From the cell containing the given text, extract its center point as (x, y) coordinate. 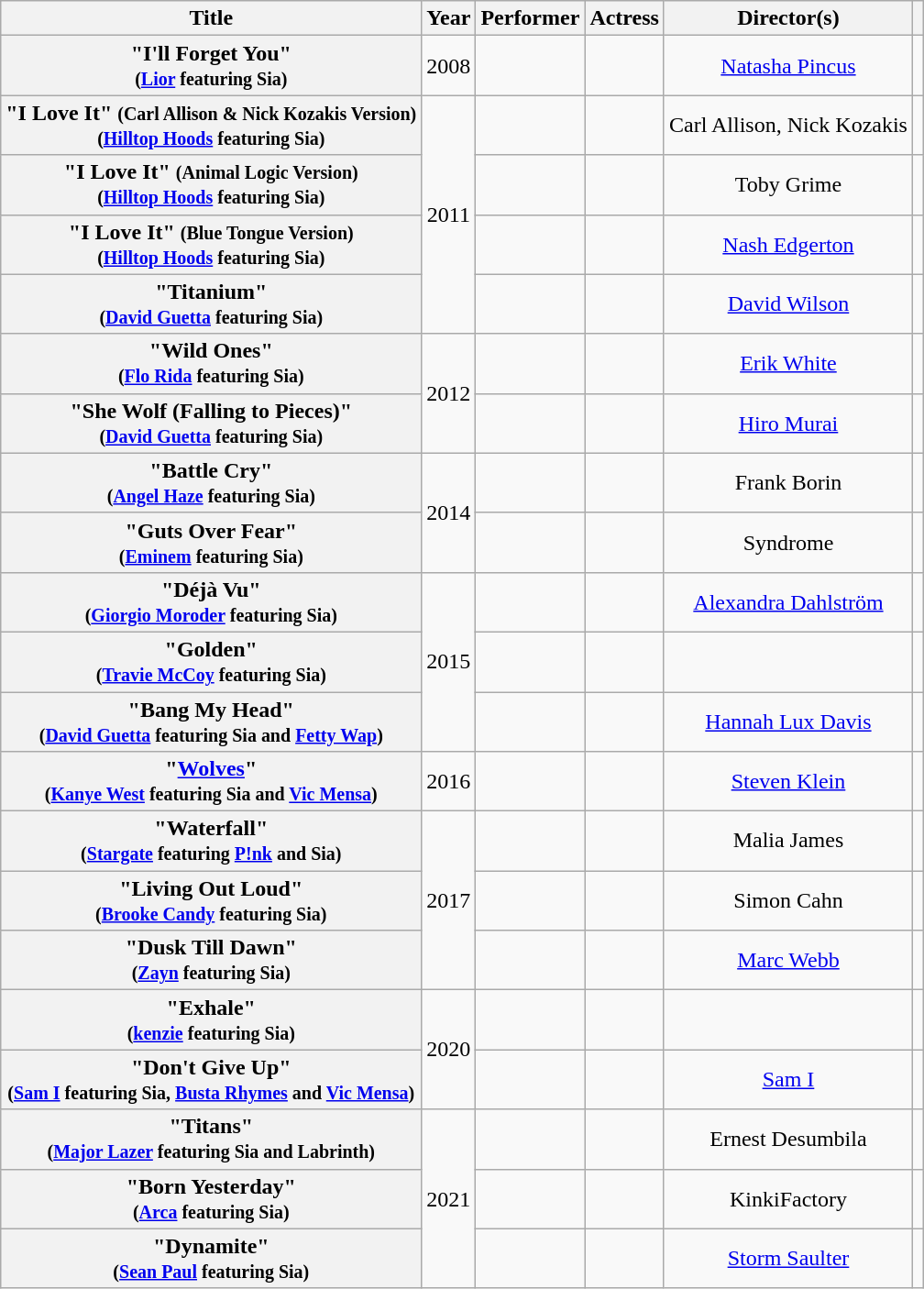
2020 (449, 1050)
Toby Grime (788, 185)
"Titans"(Major Lazer featuring Sia and Labrinth) (211, 1139)
Natasha Pincus (788, 66)
"I Love It" (Animal Logic Version)(Hilltop Hoods featuring Sia) (211, 185)
2016 (449, 781)
Nash Edgerton (788, 244)
Title (211, 18)
Frank Borin (788, 482)
Storm Saulter (788, 1258)
"Living Out Loud"(Brooke Candy featuring Sia) (211, 900)
Hiro Murai (788, 424)
"Déjà Vu"(Giorgio Moroder featuring Sia) (211, 601)
Hannah Lux Davis (788, 721)
Ernest Desumbila (788, 1139)
2021 (449, 1199)
"Battle Cry"(Angel Haze featuring Sia) (211, 482)
KinkiFactory (788, 1199)
Malia James (788, 842)
2011 (449, 215)
"Wolves"(Kanye West featuring Sia and Vic Mensa) (211, 781)
Year (449, 18)
2017 (449, 900)
Director(s) (788, 18)
Sam I (788, 1080)
Steven Klein (788, 781)
2015 (449, 662)
"I'll Forget You"(Lior featuring Sia) (211, 66)
"Dynamite"(Sean Paul featuring Sia) (211, 1258)
"Golden"(Travie McCoy featuring Sia) (211, 662)
"Exhale"(kenzie featuring Sia) (211, 1019)
Actress (625, 18)
Marc Webb (788, 961)
"She Wolf (Falling to Pieces)"(David Guetta featuring Sia) (211, 424)
Erik White (788, 363)
Performer (530, 18)
2014 (449, 512)
2012 (449, 393)
"Guts Over Fear"(Eminem featuring Sia) (211, 543)
"Dusk Till Dawn"(Zayn featuring Sia) (211, 961)
Syndrome (788, 543)
"Don't Give Up"(Sam I featuring Sia, Busta Rhymes and Vic Mensa) (211, 1080)
David Wilson (788, 304)
"Titanium"(David Guetta featuring Sia) (211, 304)
"Waterfall"(Stargate featuring P!nk and Sia) (211, 842)
"I Love It" (Blue Tongue Version)(Hilltop Hoods featuring Sia) (211, 244)
"Bang My Head"(David Guetta featuring Sia and Fetty Wap) (211, 721)
"I Love It" (Carl Allison & Nick Kozakis Version)(Hilltop Hoods featuring Sia) (211, 125)
Alexandra Dahlström (788, 601)
2008 (449, 66)
Simon Cahn (788, 900)
"Wild Ones"(Flo Rida featuring Sia) (211, 363)
"Born Yesterday"(Arca featuring Sia) (211, 1199)
Carl Allison, Nick Kozakis (788, 125)
